Extract the [X, Y] coordinate from the center of the cell holding the provided text.  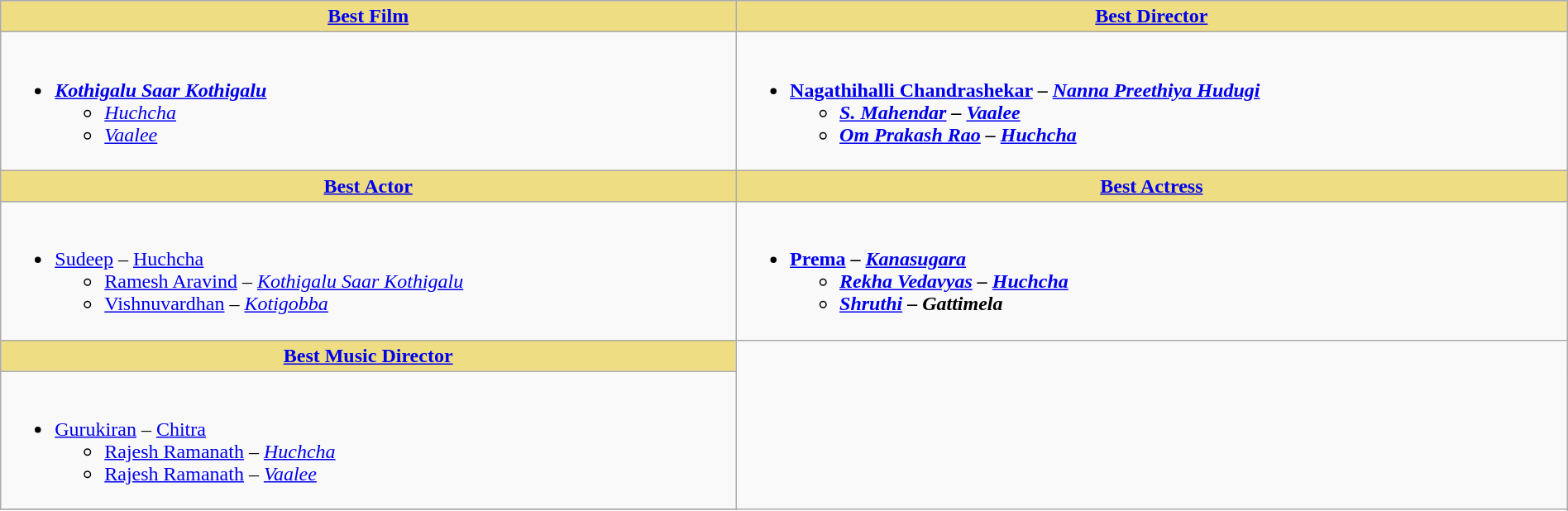
Nagathihalli Chandrashekar – Nanna Preethiya HudugiS. Mahendar – VaaleeOm Prakash Rao – Huchcha [1152, 101]
Gurukiran – ChitraRajesh Ramanath – HuchchaRajesh Ramanath – Vaalee [369, 440]
Best Music Director [369, 356]
Best Director [1152, 17]
Best Actress [1152, 186]
Kothigalu Saar KothigaluHuchchaVaalee [369, 101]
Prema – KanasugaraRekha Vedavyas – HuchchaShruthi – Gattimela [1152, 271]
Sudeep – HuchchaRamesh Aravind – Kothigalu Saar KothigaluVishnuvardhan – Kotigobba [369, 271]
Best Film [369, 17]
Best Actor [369, 186]
